Extract the (X, Y) coordinate from the center of the cell holding the provided text.  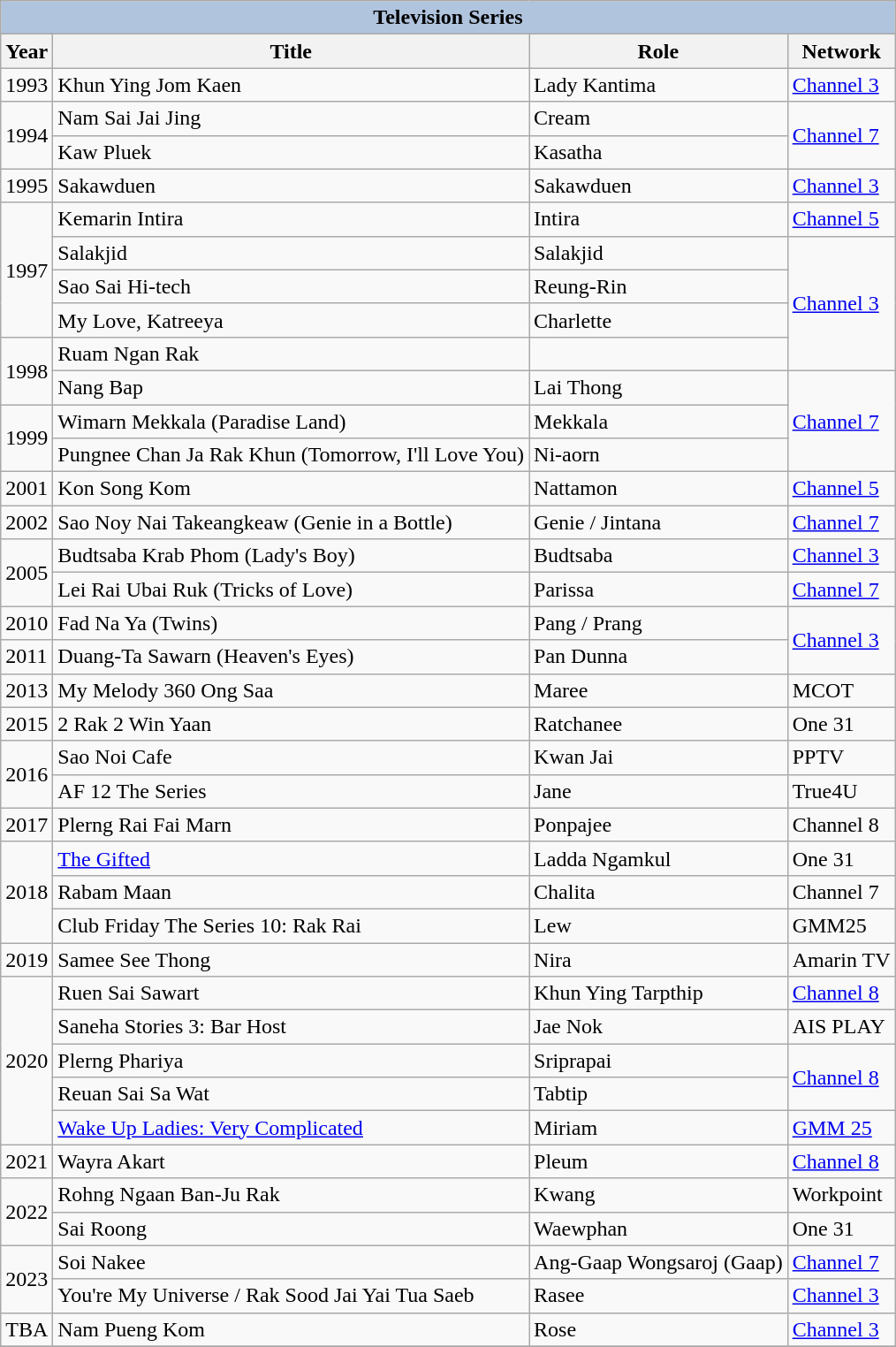
Lew (659, 925)
2018 (27, 892)
Rohng Ngaan Ban-Ju Rak (292, 1195)
1997 (27, 270)
Sao Sai Hi-tech (292, 286)
Lei Rai Ubai Ruk (Tricks of Love) (292, 590)
Ladda Ngamkul (659, 858)
Kasatha (659, 152)
Nattamon (659, 489)
2013 (27, 690)
Wayra Akart (292, 1161)
Duang-Ta Sawarn (Heaven's Eyes) (292, 657)
Lai Thong (659, 387)
Amarin TV (841, 959)
Ni-aorn (659, 455)
2001 (27, 489)
Role (659, 51)
Parissa (659, 590)
Maree (659, 690)
Samee See Thong (292, 959)
Sai Roong (292, 1229)
Sao Noi Cafe (292, 757)
Ratchanee (659, 724)
Saneha Stories 3: Bar Host (292, 1027)
2017 (27, 825)
Workpoint (841, 1195)
2023 (27, 1279)
You're My Universe / Rak Sood Jai Yai Tua Saeb (292, 1296)
Kwang (659, 1195)
Chalita (659, 892)
Rose (659, 1329)
MCOT (841, 690)
Plerng Phariya (292, 1061)
Ruen Sai Sawart (292, 993)
Jane (659, 791)
Nam Pueng Kom (292, 1329)
1993 (27, 85)
1999 (27, 438)
1994 (27, 135)
Ruam Ngan Rak (292, 354)
Charlette (659, 320)
2002 (27, 522)
Television Series (448, 18)
Fad Na Ya (Twins) (292, 623)
Budtsaba (659, 556)
2005 (27, 573)
Ponpajee (659, 825)
Reung-Rin (659, 286)
2016 (27, 774)
Genie / Jintana (659, 522)
Tabtip (659, 1094)
Plerng Rai Fai Marn (292, 825)
Khun Ying Jom Kaen (292, 85)
AIS PLAY (841, 1027)
Budtsaba Krab Phom (Lady's Boy) (292, 556)
Intira (659, 219)
Rasee (659, 1296)
Mekkala (659, 422)
TBA (27, 1329)
1995 (27, 186)
Jae Nok (659, 1027)
Wimarn Mekkala (Paradise Land) (292, 422)
Network (841, 51)
My Melody 360 Ong Saa (292, 690)
My Love, Katreeya (292, 320)
2021 (27, 1161)
1998 (27, 370)
Waewphan (659, 1229)
2020 (27, 1061)
AF 12 The Series (292, 791)
True4U (841, 791)
2 Rak 2 Win Yaan (292, 724)
Sriprapai (659, 1061)
Khun Ying Tarpthip (659, 993)
Pan Dunna (659, 657)
Year (27, 51)
2010 (27, 623)
GMM 25 (841, 1128)
Pleum (659, 1161)
2022 (27, 1212)
Nira (659, 959)
Rabam Maan (292, 892)
Cream (659, 118)
Nang Bap (292, 387)
PPTV (841, 757)
Pungnee Chan Ja Rak Khun (Tomorrow, I'll Love You) (292, 455)
Sao Noy Nai Takeangkeaw (Genie in a Bottle) (292, 522)
Kwan Jai (659, 757)
Club Friday The Series 10: Rak Rai (292, 925)
2011 (27, 657)
Lady Kantima (659, 85)
Kemarin Intira (292, 219)
Wake Up Ladies: Very Complicated (292, 1128)
Title (292, 51)
Nam Sai Jai Jing (292, 118)
Pang / Prang (659, 623)
2019 (27, 959)
The Gifted (292, 858)
Kon Song Kom (292, 489)
GMM25 (841, 925)
2015 (27, 724)
Ang-Gaap Wongsaroj (Gaap) (659, 1262)
Miriam (659, 1128)
Kaw Pluek (292, 152)
Soi Nakee (292, 1262)
Reuan Sai Sa Wat (292, 1094)
